From the cell containing the given text, extract its center point as [X, Y] coordinate. 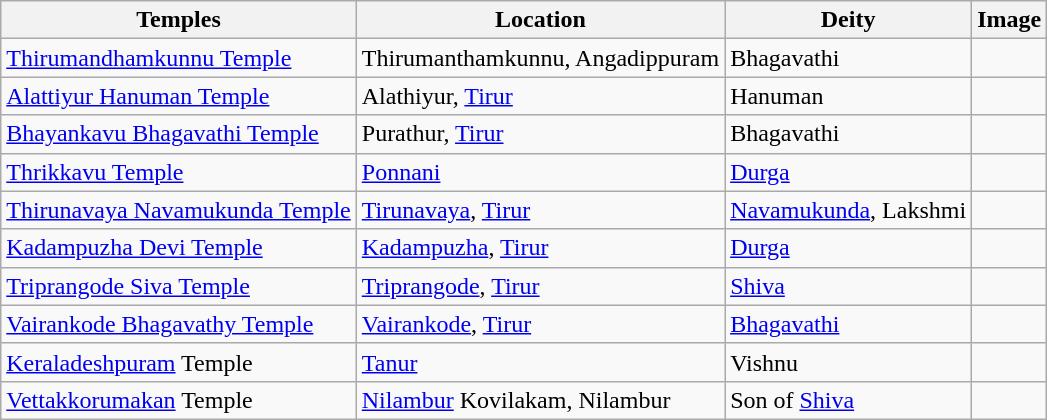
Image [1010, 20]
Triprangode Siva Temple [179, 286]
Nilambur Kovilakam, Nilambur [540, 400]
Vettakkorumakan Temple [179, 400]
Triprangode, Tirur [540, 286]
Purathur, Tirur [540, 134]
Deity [848, 20]
Thirunavaya Navamukunda Temple [179, 210]
Navamukunda, Lakshmi [848, 210]
Hanuman [848, 96]
Location [540, 20]
Thirumandhamkunnu Temple [179, 58]
Keraladeshpuram Temple [179, 362]
Vairankode Bhagavathy Temple [179, 324]
Kadampuzha Devi Temple [179, 248]
Vairankode, Tirur [540, 324]
Tirunavaya, Tirur [540, 210]
Thrikkavu Temple [179, 172]
Tanur [540, 362]
Vishnu [848, 362]
Son of Shiva [848, 400]
Ponnani [540, 172]
Thirumanthamkunnu, Angadippuram [540, 58]
Alathiyur, Tirur [540, 96]
Alattiyur Hanuman Temple [179, 96]
Kadampuzha, Tirur [540, 248]
Shiva [848, 286]
Bhayankavu Bhagavathi Temple [179, 134]
Temples [179, 20]
